Detect which cell encompasses the target text, then output its [x, y] center coordinate. 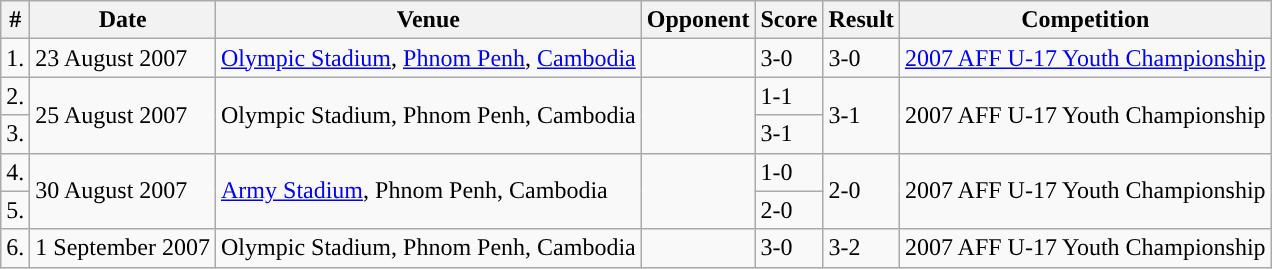
4. [16, 172]
5. [16, 210]
Result [861, 20]
Score [789, 20]
3-2 [861, 248]
6. [16, 248]
2. [16, 96]
1-0 [789, 172]
1 September 2007 [123, 248]
30 August 2007 [123, 191]
Date [123, 20]
3. [16, 134]
1-1 [789, 96]
25 August 2007 [123, 115]
Competition [1085, 20]
Venue [429, 20]
1. [16, 58]
# [16, 20]
23 August 2007 [123, 58]
Army Stadium, Phnom Penh, Cambodia [429, 191]
Opponent [698, 20]
